Return the (X, Y) coordinate for the center point of the cell that contains the specified text.  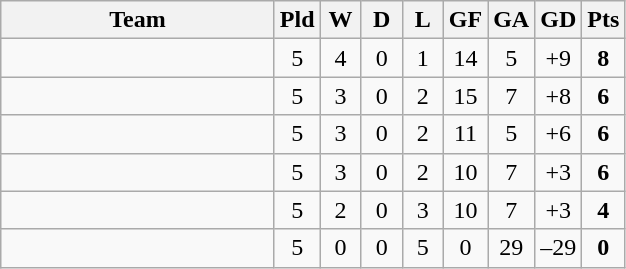
1 (422, 58)
L (422, 20)
Pld (297, 20)
D (382, 20)
–29 (558, 248)
Team (138, 20)
GA (512, 20)
29 (512, 248)
14 (465, 58)
GF (465, 20)
8 (604, 58)
11 (465, 134)
W (340, 20)
15 (465, 96)
+8 (558, 96)
GD (558, 20)
+6 (558, 134)
+9 (558, 58)
Pts (604, 20)
